Capture the cell that displays the provided text and extract its (x, y) central coordinate. 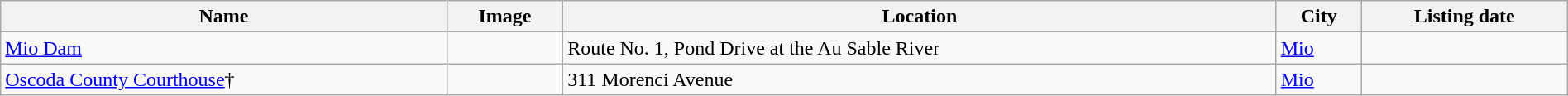
Mio Dam (224, 48)
Route No. 1, Pond Drive at the Au Sable River (920, 48)
311 Morenci Avenue (920, 79)
Location (920, 17)
Name (224, 17)
Image (504, 17)
Oscoda County Courthouse† (224, 79)
City (1318, 17)
Listing date (1464, 17)
